From the cell containing the given text, extract its center point as [X, Y] coordinate. 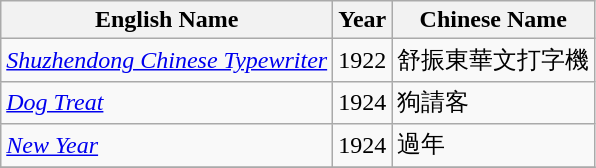
Shuzhendong Chinese Typewriter [167, 60]
English Name [167, 20]
Chinese Name [494, 20]
New Year [167, 146]
1922 [362, 60]
Year [362, 20]
過年 [494, 146]
狗請客 [494, 102]
舒振東華文打字機 [494, 60]
Dog Treat [167, 102]
